Pinpoint the cell where the given text exists, returning its [X, Y] midpoint coordinate. 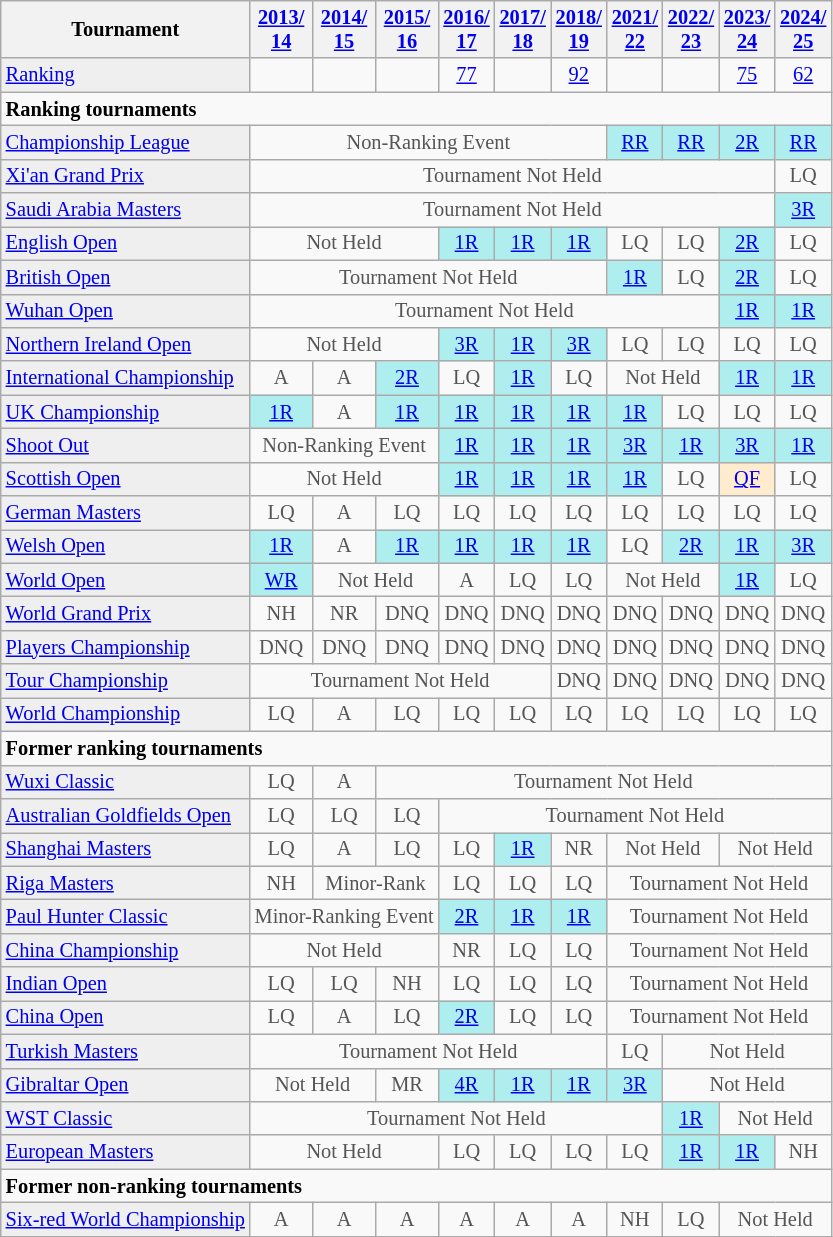
Tournament [126, 29]
2016/17 [466, 29]
Shoot Out [126, 445]
Players Championship [126, 647]
Six-red World Championship [126, 1219]
Scottish Open [126, 479]
Turkish Masters [126, 1051]
WST Classic [126, 1118]
Tour Championship [126, 681]
Northern Ireland Open [126, 344]
62 [803, 75]
Paul Hunter Classic [126, 916]
Minor-Ranking Event [344, 916]
2021/22 [635, 29]
2018/19 [579, 29]
4R [466, 1085]
British Open [126, 277]
Minor-Rank [376, 883]
Gibraltar Open [126, 1085]
2013/14 [282, 29]
Saudi Arabia Masters [126, 210]
2024/25 [803, 29]
Former non-ranking tournaments [416, 1186]
Riga Masters [126, 883]
Championship League [126, 142]
English Open [126, 243]
Wuxi Classic [126, 782]
China Open [126, 1017]
75 [747, 75]
77 [466, 75]
German Masters [126, 513]
World Grand Prix [126, 613]
2014/15 [344, 29]
Shanghai Masters [126, 849]
Ranking [126, 75]
2017/18 [523, 29]
Ranking tournaments [416, 109]
European Masters [126, 1152]
International Championship [126, 378]
Welsh Open [126, 546]
UK Championship [126, 412]
2023/24 [747, 29]
92 [579, 75]
Australian Goldfields Open [126, 815]
MR [408, 1085]
WR [282, 580]
China Championship [126, 950]
QF [747, 479]
2015/16 [408, 29]
World Open [126, 580]
World Championship [126, 714]
Indian Open [126, 984]
Xi'an Grand Prix [126, 176]
Former ranking tournaments [416, 748]
2022/23 [691, 29]
Wuhan Open [126, 311]
